Pinpoint the cell where the given text exists, returning its (x, y) midpoint coordinate. 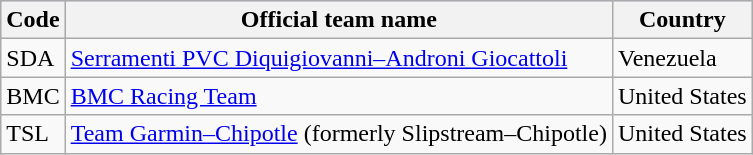
Venezuela (682, 58)
BMC (33, 96)
Code (33, 20)
Serramenti PVC Diquigiovanni–Androni Giocattoli (338, 58)
TSL (33, 134)
Team Garmin–Chipotle (formerly Slipstream–Chipotle) (338, 134)
BMC Racing Team (338, 96)
SDA (33, 58)
Official team name (338, 20)
Country (682, 20)
